Capture the cell that displays the provided text and extract its (x, y) central coordinate. 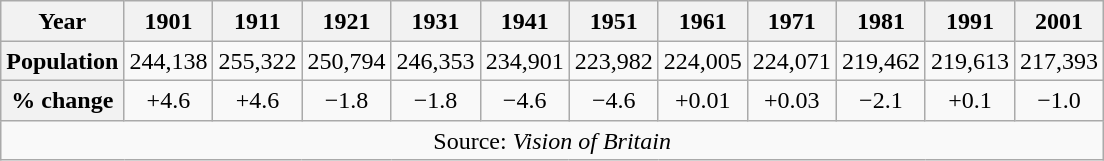
1961 (702, 21)
234,901 (524, 61)
1921 (346, 21)
224,005 (702, 61)
250,794 (346, 61)
−1.0 (1058, 100)
1901 (168, 21)
246,353 (436, 61)
+0.1 (970, 100)
Source: Vision of Britain (552, 140)
244,138 (168, 61)
1981 (880, 21)
+0.03 (792, 100)
219,613 (970, 61)
Population (62, 61)
Year (62, 21)
1941 (524, 21)
2001 (1058, 21)
+0.01 (702, 100)
1951 (614, 21)
224,071 (792, 61)
217,393 (1058, 61)
255,322 (258, 61)
219,462 (880, 61)
1971 (792, 21)
1991 (970, 21)
1911 (258, 21)
% change (62, 100)
−2.1 (880, 100)
1931 (436, 21)
223,982 (614, 61)
